Find where the given text appears and provide that cell's center as (X, Y) coordinate. 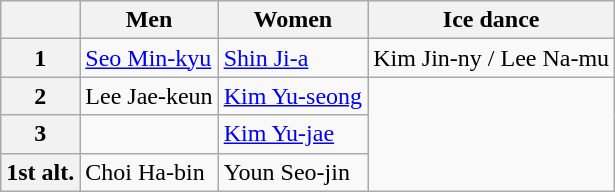
1st alt. (40, 172)
Youn Seo-jin (293, 172)
Kim Yu-seong (293, 96)
Shin Ji-a (293, 58)
Kim Jin-ny / Lee Na-mu (492, 58)
Women (293, 20)
Seo Min-kyu (149, 58)
Ice dance (492, 20)
Men (149, 20)
Lee Jae-keun (149, 96)
1 (40, 58)
Choi Ha-bin (149, 172)
3 (40, 134)
Kim Yu-jae (293, 134)
2 (40, 96)
